Find where the given text appears and provide that cell's center as (X, Y) coordinate. 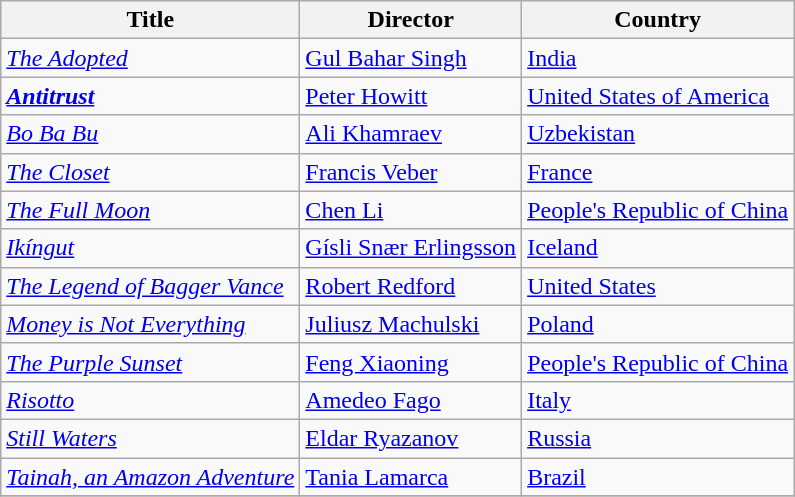
The Adopted (150, 58)
Gísli Snær Erlingsson (411, 248)
Russia (658, 438)
Money is Not Everything (150, 324)
Juliusz Machulski (411, 324)
Ikíngut (150, 248)
The Purple Sunset (150, 362)
Antitrust (150, 96)
Still Waters (150, 438)
Robert Redford (411, 286)
Bo Ba Bu (150, 134)
Title (150, 20)
Ali Khamraev (411, 134)
Poland (658, 324)
Francis Veber (411, 172)
Amedeo Fago (411, 400)
United States of America (658, 96)
Risotto (150, 400)
Director (411, 20)
Tania Lamarca (411, 477)
The Full Moon (150, 210)
Italy (658, 400)
Chen Li (411, 210)
Gul Bahar Singh (411, 58)
Country (658, 20)
Brazil (658, 477)
United States (658, 286)
The Legend of Bagger Vance (150, 286)
Eldar Ryazanov (411, 438)
Uzbekistan (658, 134)
Peter Howitt (411, 96)
Feng Xiaoning (411, 362)
Tainah, an Amazon Adventure (150, 477)
Iceland (658, 248)
The Closet (150, 172)
France (658, 172)
India (658, 58)
